Provide the (X, Y) coordinate of the cell's center where the given text is located.  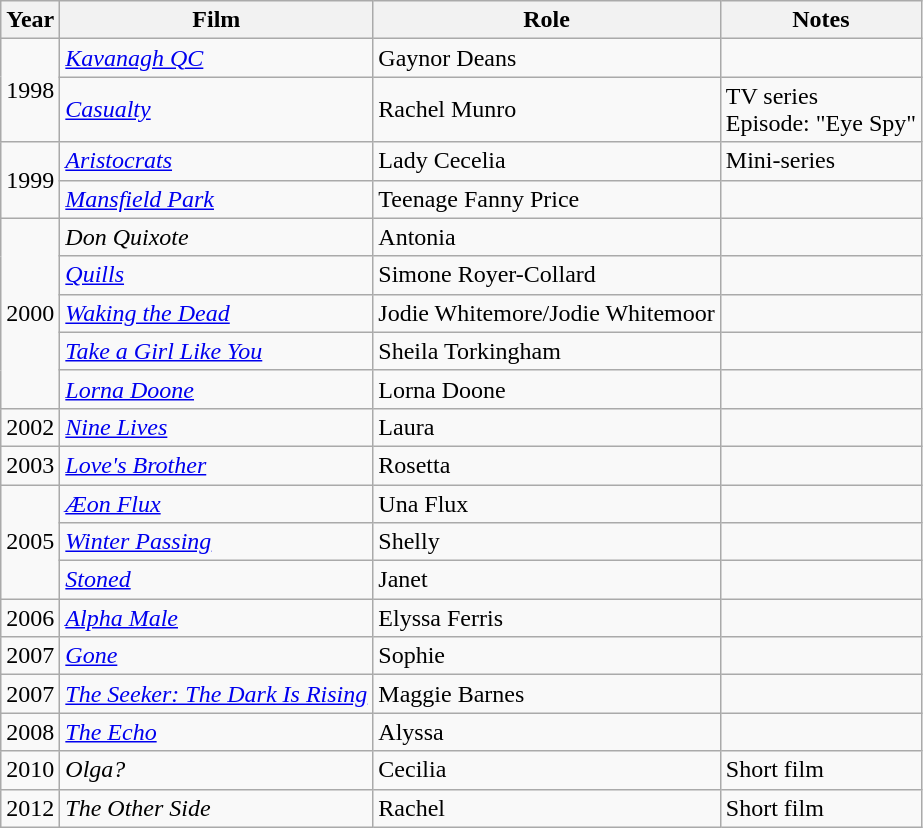
The Other Side (216, 808)
Rachel Munro (546, 110)
2010 (30, 770)
Stoned (216, 580)
The Seeker: The Dark Is Rising (216, 694)
Cecilia (546, 770)
Love's Brother (216, 465)
2012 (30, 808)
Quills (216, 275)
2006 (30, 618)
2003 (30, 465)
Rachel (546, 808)
2005 (30, 541)
1999 (30, 180)
Teenage Fanny Price (546, 199)
Jodie Whitemore/Jodie Whitemoor (546, 313)
Æon Flux (216, 503)
Janet (546, 580)
Olga? (216, 770)
2000 (30, 313)
Waking the Dead (216, 313)
Year (30, 20)
Alyssa (546, 732)
Sheila Torkingham (546, 351)
Nine Lives (216, 427)
The Echo (216, 732)
Simone Royer-Collard (546, 275)
Don Quixote (216, 237)
Alpha Male (216, 618)
Casualty (216, 110)
Laura (546, 427)
Mini-series (820, 161)
Winter Passing (216, 542)
Lady Cecelia (546, 161)
Gone (216, 656)
Aristocrats (216, 161)
Rosetta (546, 465)
Gaynor Deans (546, 58)
Antonia (546, 237)
Elyssa Ferris (546, 618)
Maggie Barnes (546, 694)
Una Flux (546, 503)
2002 (30, 427)
TV seriesEpisode: "Eye Spy" (820, 110)
Notes (820, 20)
Mansfield Park (216, 199)
1998 (30, 90)
2008 (30, 732)
Shelly (546, 542)
Film (216, 20)
Kavanagh QC (216, 58)
Role (546, 20)
Take a Girl Like You (216, 351)
Sophie (546, 656)
